Output the (X, Y) coordinate of the center of the cell containing the given text.  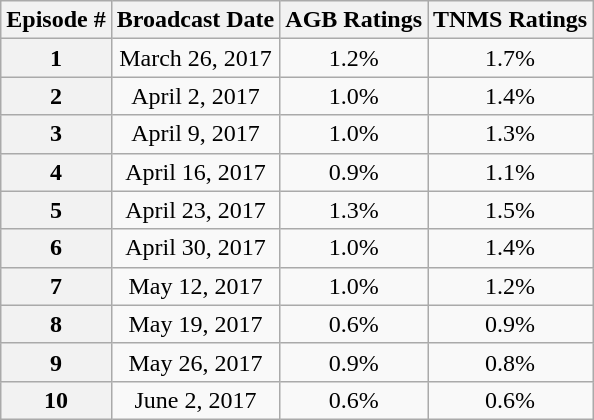
0.8% (510, 362)
May 12, 2017 (196, 286)
Episode # (56, 20)
TNMS Ratings (510, 20)
May 19, 2017 (196, 324)
5 (56, 210)
April 2, 2017 (196, 96)
June 2, 2017 (196, 400)
1.5% (510, 210)
April 16, 2017 (196, 172)
April 30, 2017 (196, 248)
8 (56, 324)
April 9, 2017 (196, 134)
10 (56, 400)
6 (56, 248)
March 26, 2017 (196, 58)
1.1% (510, 172)
1 (56, 58)
3 (56, 134)
AGB Ratings (354, 20)
April 23, 2017 (196, 210)
2 (56, 96)
9 (56, 362)
4 (56, 172)
May 26, 2017 (196, 362)
Broadcast Date (196, 20)
7 (56, 286)
1.7% (510, 58)
